From the cell containing the given text, extract its center point as (X, Y) coordinate. 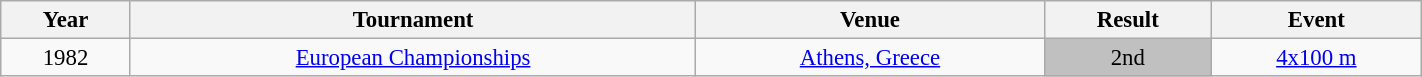
Year (66, 20)
1982 (66, 58)
European Championships (413, 58)
Venue (870, 20)
Result (1128, 20)
4x100 m (1316, 58)
2nd (1128, 58)
Tournament (413, 20)
Athens, Greece (870, 58)
Event (1316, 20)
